For the text-containing cell, return its midpoint in (x, y) coordinate format. 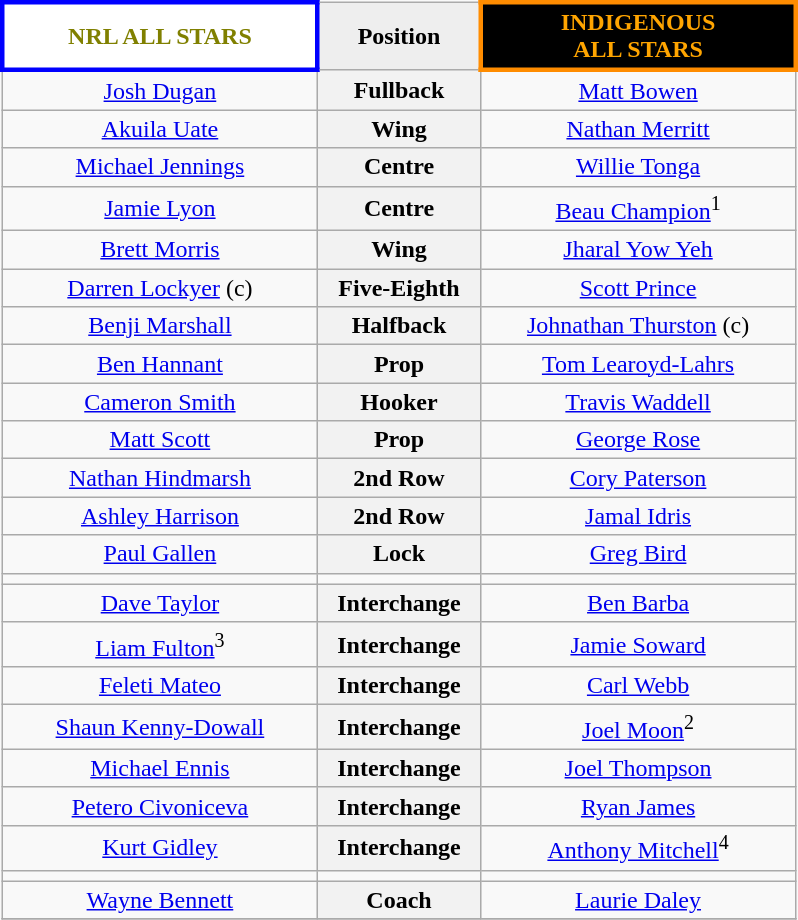
Position (399, 36)
Josh Dugan (160, 90)
Shaun Kenny-Dowall (160, 728)
Ryan James (638, 806)
Laurie Daley (638, 900)
Fullback (399, 90)
Five-Eighth (399, 288)
Matt Scott (160, 440)
Feleti Mateo (160, 686)
Jharal Yow Yeh (638, 250)
Anthony Mitchell4 (638, 848)
Joel Thompson (638, 768)
Paul Gallen (160, 554)
Scott Prince (638, 288)
Beau Champion1 (638, 208)
Ashley Harrison (160, 516)
Dave Taylor (160, 603)
Hooker (399, 402)
Halfback (399, 326)
Joel Moon2 (638, 728)
Travis Waddell (638, 402)
Nathan Hindmarsh (160, 478)
George Rose (638, 440)
Cory Paterson (638, 478)
Cameron Smith (160, 402)
Akuila Uate (160, 129)
Willie Tonga (638, 167)
Matt Bowen (638, 90)
Brett Morris (160, 250)
Tom Learoyd-Lahrs (638, 364)
INDIGENOUS ALL STARS (638, 36)
Johnathan Thurston (c) (638, 326)
NRL ALL STARS (160, 36)
Ben Barba (638, 603)
Greg Bird (638, 554)
Wayne Bennett (160, 900)
Jamie Soward (638, 644)
Benji Marshall (160, 326)
Coach (399, 900)
Kurt Gidley (160, 848)
Carl Webb (638, 686)
Petero Civoniceva (160, 806)
Ben Hannant (160, 364)
Jamie Lyon (160, 208)
Nathan Merritt (638, 129)
Jamal Idris (638, 516)
Liam Fulton3 (160, 644)
Darren Lockyer (c) (160, 288)
Michael Ennis (160, 768)
Michael Jennings (160, 167)
Lock (399, 554)
